For the text-containing cell, return its midpoint in [x, y] coordinate format. 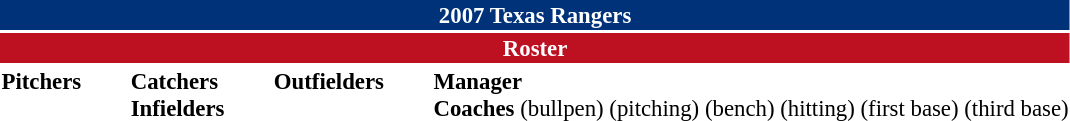
2007 Texas Rangers [535, 15]
Roster [535, 48]
